Identify which cell holds the provided text, then report its [X, Y] central coordinate. 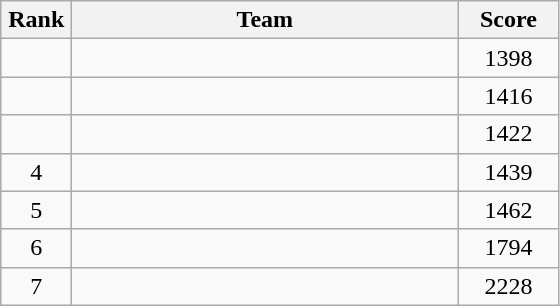
7 [36, 286]
1398 [508, 58]
5 [36, 210]
Score [508, 20]
Rank [36, 20]
Team [265, 20]
1416 [508, 96]
4 [36, 172]
1462 [508, 210]
6 [36, 248]
1794 [508, 248]
1422 [508, 134]
2228 [508, 286]
1439 [508, 172]
